Return the [X, Y] coordinate for the center point of the cell that contains the specified text.  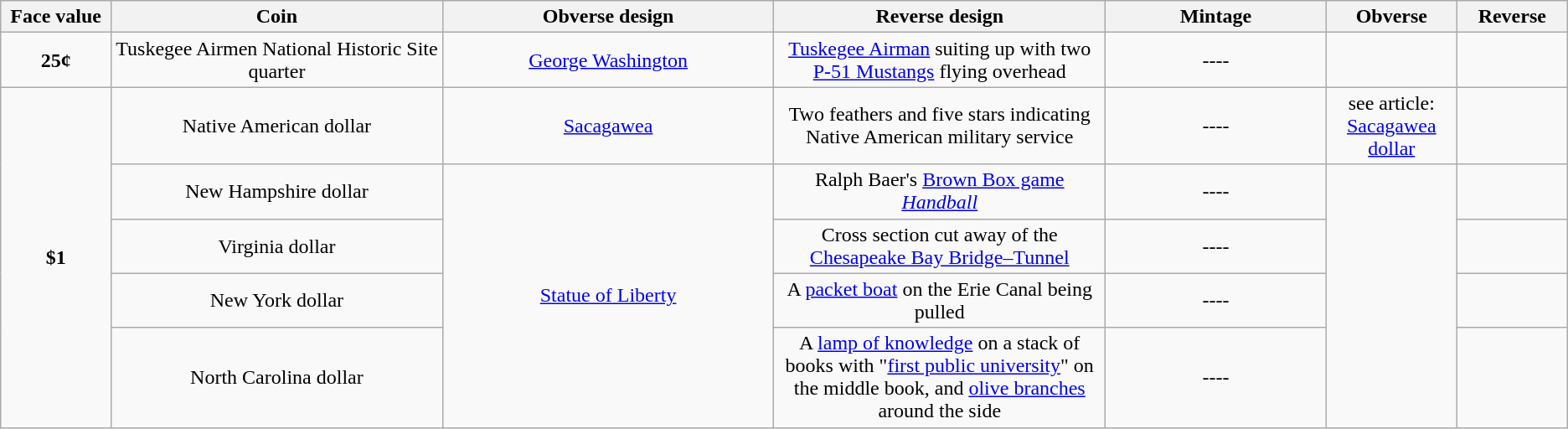
Ralph Baer's Brown Box game Handball [940, 191]
Two feathers and five stars indicating Native American military service [940, 126]
A packet boat on the Erie Canal being pulled [940, 300]
$1 [56, 257]
Native American dollar [277, 126]
A lamp of knowledge on a stack of books with "first public university" on the middle book, and olive branches around the side [940, 377]
Virginia dollar [277, 246]
New Hampshire dollar [277, 191]
North Carolina dollar [277, 377]
New York dollar [277, 300]
Cross section cut away of the Chesapeake Bay Bridge–Tunnel [940, 246]
Reverse [1512, 17]
see article: Sacagawea dollar [1391, 126]
Face value [56, 17]
Sacagawea [608, 126]
Obverse design [608, 17]
Reverse design [940, 17]
George Washington [608, 60]
Tuskegee Airmen National Historic Site quarter [277, 60]
Statue of Liberty [608, 296]
Coin [277, 17]
Obverse [1391, 17]
Mintage [1216, 17]
25¢ [56, 60]
Tuskegee Airman suiting up with two P-51 Mustangs flying overhead [940, 60]
